Return [x, y] of the center of cell containing provided text 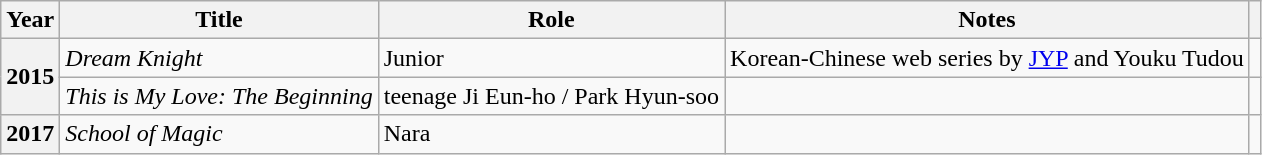
Role [551, 20]
Title [219, 20]
Nara [551, 134]
School of Magic [219, 134]
2015 [30, 77]
This is My Love: The Beginning [219, 96]
teenage Ji Eun-ho / Park Hyun-soo [551, 96]
Dream Knight [219, 58]
Korean-Chinese web series by JYP and Youku Tudou [988, 58]
Notes [988, 20]
Year [30, 20]
Junior [551, 58]
2017 [30, 134]
